From the cell containing the given text, extract its center point as (X, Y) coordinate. 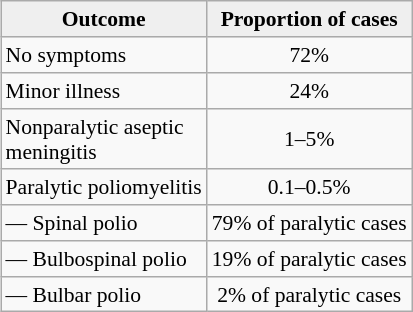
0.1–0.5% (310, 187)
— Bulbar polio (104, 294)
No symptoms (104, 55)
Minor illness (104, 91)
1–5% (310, 138)
Nonparalytic aseptic meningitis (104, 138)
— Spinal polio (104, 223)
24% (310, 91)
2% of paralytic cases (310, 294)
Proportion of cases (310, 19)
79% of paralytic cases (310, 223)
Outcome (104, 19)
19% of paralytic cases (310, 259)
Paralytic poliomyelitis (104, 187)
— Bulbospinal polio (104, 259)
72% (310, 55)
